Pinpoint the cell where the given text exists, returning its (X, Y) midpoint coordinate. 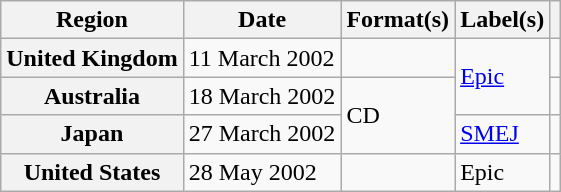
18 March 2002 (262, 96)
United States (92, 172)
Region (92, 20)
Date (262, 20)
27 March 2002 (262, 134)
Label(s) (502, 20)
United Kingdom (92, 58)
Format(s) (398, 20)
CD (398, 115)
Japan (92, 134)
SMEJ (502, 134)
Australia (92, 96)
28 May 2002 (262, 172)
11 March 2002 (262, 58)
